For the text-containing cell, return its midpoint in (x, y) coordinate format. 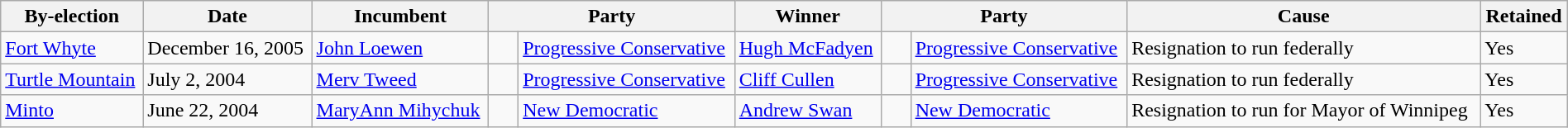
MaryAnn Mihychuk (400, 111)
December 16, 2005 (227, 48)
Winner (807, 17)
June 22, 2004 (227, 111)
Date (227, 17)
Cliff Cullen (807, 79)
Andrew Swan (807, 111)
Incumbent (400, 17)
Merv Tweed (400, 79)
Retained (1523, 17)
Turtle Mountain (72, 79)
Fort Whyte (72, 48)
Minto (72, 111)
Resignation to run for Mayor of Winnipeg (1303, 111)
By-election (72, 17)
John Loewen (400, 48)
July 2, 2004 (227, 79)
Cause (1303, 17)
Hugh McFadyen (807, 48)
